Find where the given text appears and provide that cell's center as (x, y) coordinate. 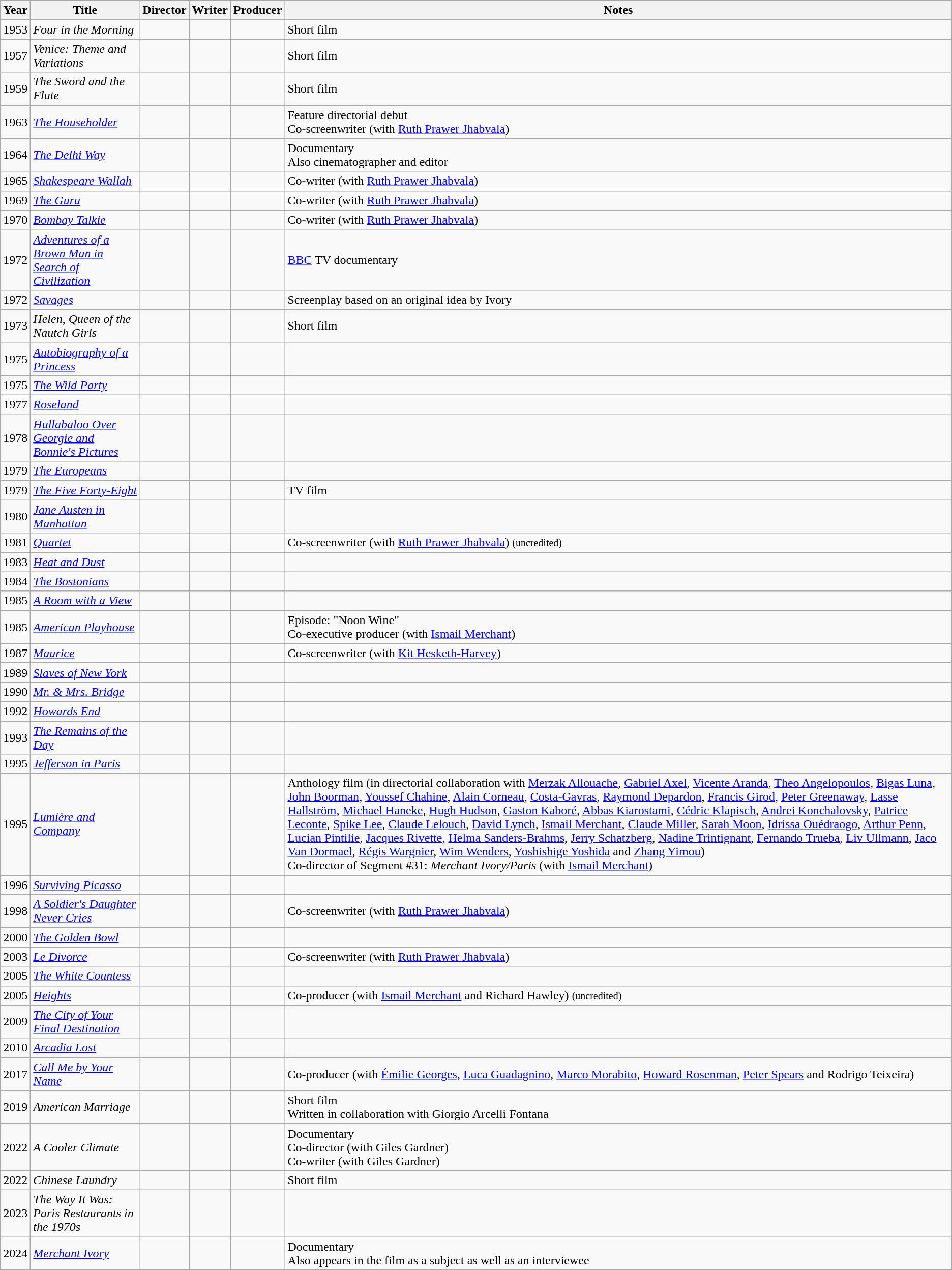
2003 (15, 957)
Co-screenwriter (with Ruth Prawer Jhabvala) (uncredited) (618, 543)
1969 (15, 200)
Maurice (85, 653)
1970 (15, 220)
The Europeans (85, 471)
The City of Your Final Destination (85, 1021)
Le Divorce (85, 957)
2010 (15, 1048)
1990 (15, 692)
Co-producer (with Ismail Merchant and Richard Hawley) (uncredited) (618, 995)
2009 (15, 1021)
The Remains of the Day (85, 737)
The Five Forty-Eight (85, 490)
1978 (15, 438)
2019 (15, 1107)
Lumière and Company (85, 824)
BBC TV documentary (618, 259)
Screenplay based on an original idea by Ivory (618, 300)
1964 (15, 155)
Venice: Theme and Variations (85, 56)
1959 (15, 88)
1973 (15, 326)
Hullabaloo Over Georgie and Bonnie's Pictures (85, 438)
Bombay Talkie (85, 220)
Four in the Morning (85, 29)
Arcadia Lost (85, 1048)
1993 (15, 737)
Episode: "Noon Wine" Co-executive producer (with Ismail Merchant) (618, 627)
American Playhouse (85, 627)
The Bostonians (85, 581)
Savages (85, 300)
Autobiography of a Princess (85, 359)
Co-screenwriter (with Kit Hesketh-Harvey) (618, 653)
The Wild Party (85, 386)
Mr. & Mrs. Bridge (85, 692)
1989 (15, 672)
1998 (15, 911)
Year (15, 10)
1983 (15, 562)
1953 (15, 29)
Notes (618, 10)
2023 (15, 1213)
1992 (15, 711)
2017 (15, 1074)
Merchant Ivory (85, 1253)
Documentary Also cinematographer and editor (618, 155)
The Delhi Way (85, 155)
Howards End (85, 711)
Shakespeare Wallah (85, 181)
1987 (15, 653)
The Way It Was: Paris Restaurants in the 1970s (85, 1213)
TV film (618, 490)
Jane Austen in Manhattan (85, 517)
1980 (15, 517)
1984 (15, 581)
1965 (15, 181)
1963 (15, 122)
The White Countess (85, 976)
Title (85, 10)
A Cooler Climate (85, 1147)
Documentary Co-director (with Giles Gardner) Co-writer (with Giles Gardner) (618, 1147)
1996 (15, 885)
Co-producer (with Émilie Georges, Luca Guadagnino, Marco Morabito, Howard Rosenman, Peter Spears and Rodrigo Teixeira) (618, 1074)
2024 (15, 1253)
The Guru (85, 200)
Call Me by Your Name (85, 1074)
Helen, Queen of the Nautch Girls (85, 326)
Slaves of New York (85, 672)
Feature directorial debut Co-screenwriter (with Ruth Prawer Jhabvala) (618, 122)
2000 (15, 937)
The Golden Bowl (85, 937)
American Marriage (85, 1107)
1977 (15, 405)
Surviving Picasso (85, 885)
Jefferson in Paris (85, 764)
Roseland (85, 405)
Heights (85, 995)
Producer (257, 10)
Chinese Laundry (85, 1180)
Writer (210, 10)
Director (165, 10)
A Room with a View (85, 601)
A Soldier's Daughter Never Cries (85, 911)
Documentary Also appears in the film as a subject as well as an interviewee (618, 1253)
The Householder (85, 122)
Heat and Dust (85, 562)
Quartet (85, 543)
Adventures of a Brown Man in Search of Civilization (85, 259)
1981 (15, 543)
The Sword and the Flute (85, 88)
Short film Written in collaboration with Giorgio Arcelli Fontana (618, 1107)
1957 (15, 56)
